Pinpoint the cell where the given text exists, returning its [x, y] midpoint coordinate. 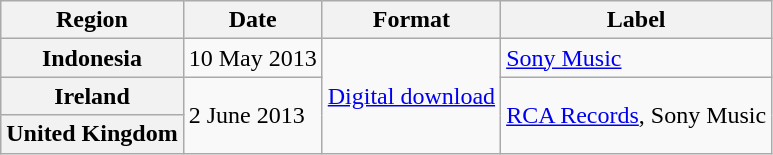
10 May 2013 [252, 58]
Ireland [92, 96]
Format [411, 20]
Date [252, 20]
Label [636, 20]
Indonesia [92, 58]
United Kingdom [92, 134]
Region [92, 20]
Digital download [411, 96]
Sony Music [636, 58]
2 June 2013 [252, 115]
RCA Records, Sony Music [636, 115]
